Find where the given text appears and provide that cell's center as [X, Y] coordinate. 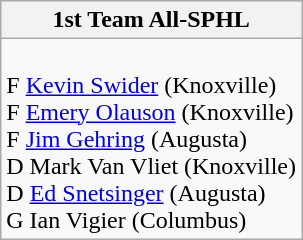
1st Team All-SPHL [152, 20]
